Detect which cell encompasses the target text, then output its (X, Y) center coordinate. 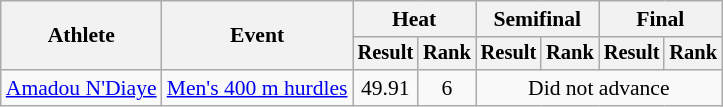
Men's 400 m hurdles (258, 88)
Final (660, 19)
Athlete (82, 36)
49.91 (386, 88)
Heat (414, 19)
Amadou N'Diaye (82, 88)
Semifinal (538, 19)
6 (447, 88)
Event (258, 36)
Did not advance (599, 88)
